Detect which cell encompasses the target text, then output its [x, y] center coordinate. 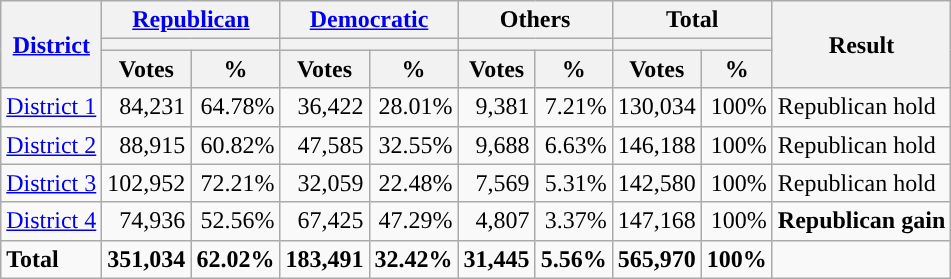
22.48% [414, 183]
62.02% [236, 259]
7.21% [574, 107]
32.55% [414, 145]
6.63% [574, 145]
36,422 [324, 107]
District 2 [52, 145]
District 1 [52, 107]
9,381 [496, 107]
52.56% [236, 221]
5.56% [574, 259]
64.78% [236, 107]
District 3 [52, 183]
102,952 [146, 183]
32,059 [324, 183]
142,580 [656, 183]
88,915 [146, 145]
84,231 [146, 107]
Result [861, 44]
74,936 [146, 221]
351,034 [146, 259]
67,425 [324, 221]
Others [535, 20]
District [52, 44]
Republican [191, 20]
Democratic [369, 20]
5.31% [574, 183]
47.29% [414, 221]
Republican gain [861, 221]
60.82% [236, 145]
146,188 [656, 145]
3.37% [574, 221]
183,491 [324, 259]
9,688 [496, 145]
47,585 [324, 145]
72.21% [236, 183]
130,034 [656, 107]
7,569 [496, 183]
District 4 [52, 221]
565,970 [656, 259]
32.42% [414, 259]
31,445 [496, 259]
28.01% [414, 107]
4,807 [496, 221]
147,168 [656, 221]
